Find where the given text appears and provide that cell's center as (X, Y) coordinate. 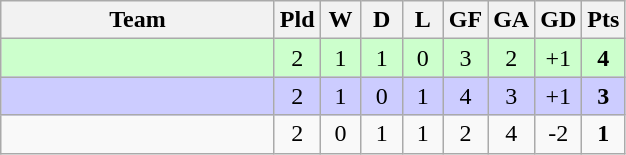
D (382, 20)
GA (512, 20)
GF (465, 20)
Team (138, 20)
Pts (604, 20)
GD (558, 20)
Pld (297, 20)
-2 (558, 134)
L (422, 20)
W (340, 20)
